Return (x, y) of the center of cell containing provided text 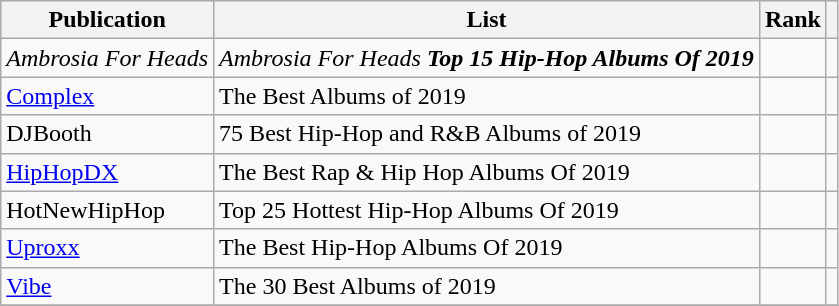
HotNewHipHop (108, 210)
Ambrosia For Heads (108, 58)
HipHopDX (108, 172)
Ambrosia For Heads Top 15 Hip-Hop Albums Of 2019 (487, 58)
Uproxx (108, 248)
Rank (792, 20)
The 30 Best Albums of 2019 (487, 286)
DJBooth (108, 134)
The Best Hip-Hop Albums Of 2019 (487, 248)
List (487, 20)
Vibe (108, 286)
The Best Rap & Hip Hop Albums Of 2019 (487, 172)
75 Best Hip-Hop and R&B Albums of 2019 (487, 134)
The Best Albums of 2019 (487, 96)
Complex (108, 96)
Top 25 Hottest Hip-Hop Albums Of 2019 (487, 210)
Publication (108, 20)
